Scan for the cell matching the given text and deliver its [x, y] coordinate at center. 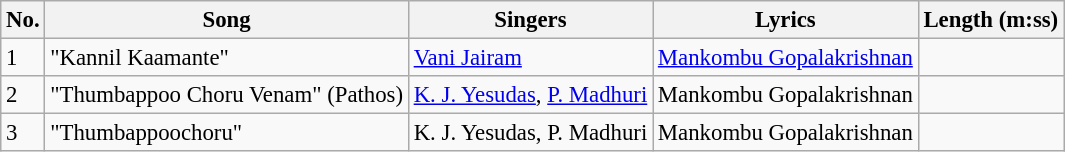
Lyrics [786, 20]
"Thumbappoochoru" [226, 133]
Song [226, 20]
2 [23, 95]
Vani Jairam [530, 58]
"Kannil Kaamante" [226, 58]
Length (m:ss) [990, 20]
3 [23, 133]
"Thumbappoo Choru Venam" (Pathos) [226, 95]
1 [23, 58]
Singers [530, 20]
No. [23, 20]
